Detect which cell encompasses the target text, then output its [x, y] center coordinate. 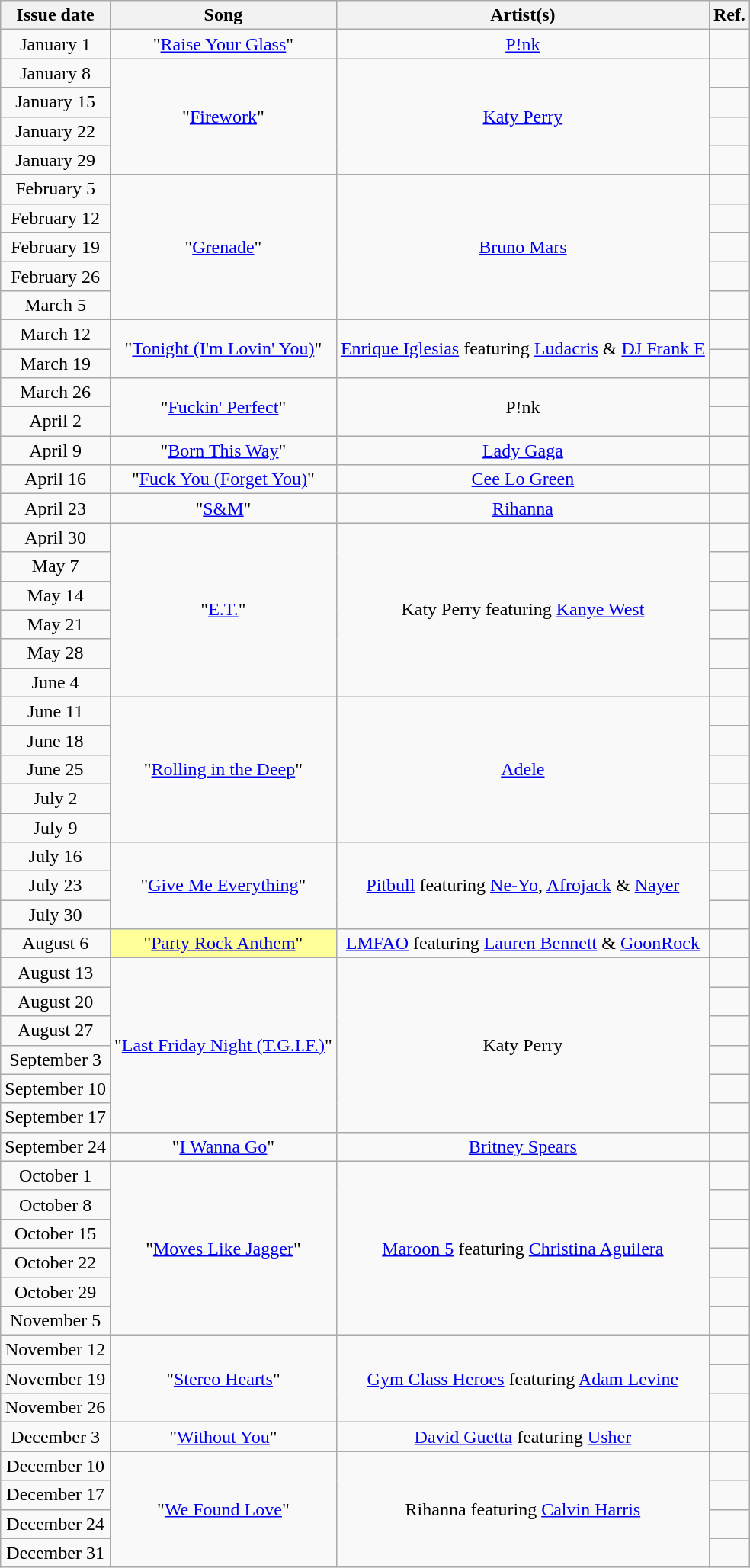
Enrique Iglesias featuring Ludacris & DJ Frank E [523, 348]
Bruno Mars [523, 247]
December 31 [56, 1553]
May 28 [56, 653]
September 3 [56, 1060]
August 27 [56, 1031]
January 8 [56, 73]
March 12 [56, 334]
April 2 [56, 422]
December 3 [56, 1437]
Gym Class Heroes featuring Adam Levine [523, 1379]
April 30 [56, 537]
November 19 [56, 1379]
David Guetta featuring Usher [523, 1437]
Maroon 5 featuring Christina Aguilera [523, 1248]
"Firework" [223, 117]
"Without You" [223, 1437]
Lady Gaga [523, 451]
July 2 [56, 798]
"Tonight (I'm Lovin' You)" [223, 348]
March 26 [56, 393]
August 13 [56, 973]
July 23 [56, 886]
January 29 [56, 160]
November 5 [56, 1321]
July 16 [56, 857]
September 24 [56, 1146]
October 22 [56, 1262]
"Born This Way" [223, 451]
December 24 [56, 1524]
"Fuckin' Perfect" [223, 407]
Song [223, 15]
"Give Me Everything" [223, 886]
"Moves Like Jagger" [223, 1248]
July 9 [56, 827]
October 15 [56, 1233]
June 18 [56, 740]
November 12 [56, 1350]
April 16 [56, 479]
September 17 [56, 1117]
May 7 [56, 566]
"We Found Love" [223, 1509]
May 21 [56, 624]
September 10 [56, 1089]
Cee Lo Green [523, 479]
December 10 [56, 1466]
March 5 [56, 305]
Issue date [56, 15]
"Stereo Hearts" [223, 1379]
"Party Rock Anthem" [223, 944]
Artist(s) [523, 15]
"E.T." [223, 610]
January 1 [56, 44]
Katy Perry featuring Kanye West [523, 610]
"Rolling in the Deep" [223, 769]
June 25 [56, 769]
"I Wanna Go" [223, 1146]
January 22 [56, 131]
February 26 [56, 276]
Pitbull featuring Ne-Yo, Afrojack & Nayer [523, 886]
August 6 [56, 944]
October 29 [56, 1292]
June 11 [56, 711]
October 8 [56, 1204]
October 1 [56, 1175]
December 17 [56, 1495]
Rihanna featuring Calvin Harris [523, 1509]
April 9 [56, 451]
June 4 [56, 682]
"Grenade" [223, 247]
February 19 [56, 247]
November 26 [56, 1408]
February 5 [56, 189]
Ref. [729, 15]
April 23 [56, 508]
"Last Friday Night (T.G.I.F.)" [223, 1045]
February 12 [56, 218]
May 14 [56, 595]
Britney Spears [523, 1146]
July 30 [56, 915]
Rihanna [523, 508]
Adele [523, 769]
August 20 [56, 1002]
"Raise Your Glass" [223, 44]
January 15 [56, 102]
LMFAO featuring Lauren Bennett & GoonRock [523, 944]
"Fuck You (Forget You)" [223, 479]
March 19 [56, 364]
"S&M" [223, 508]
